Return the (x, y) coordinate for the center point of the cell that contains the specified text.  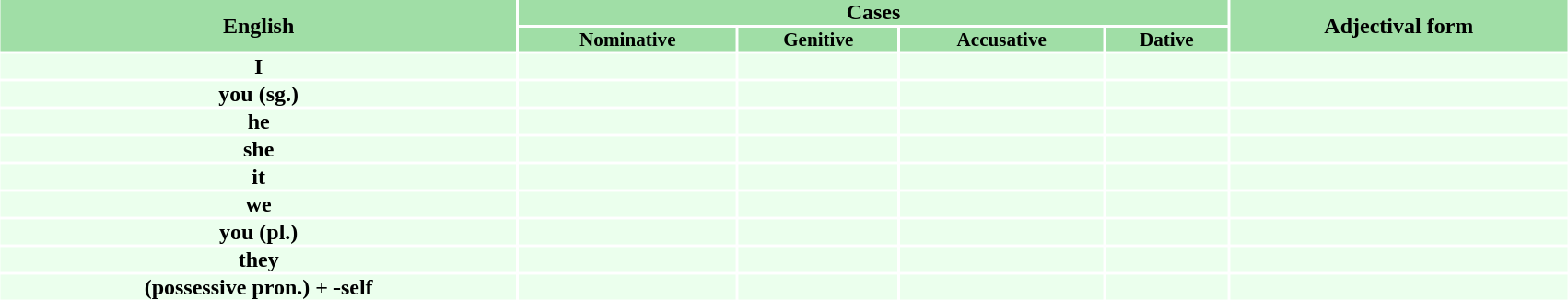
he (259, 121)
it (259, 177)
Adjectival form (1399, 26)
Dative (1166, 40)
they (259, 260)
English (259, 26)
we (259, 204)
Genitive (818, 40)
you (sg.) (259, 94)
(possessive pron.) + -self (259, 287)
Cases (873, 13)
I (259, 66)
Accusative (1001, 40)
Nominative (627, 40)
you (pl.) (259, 232)
she (259, 149)
